Detect which cell encompasses the target text, then output its [X, Y] center coordinate. 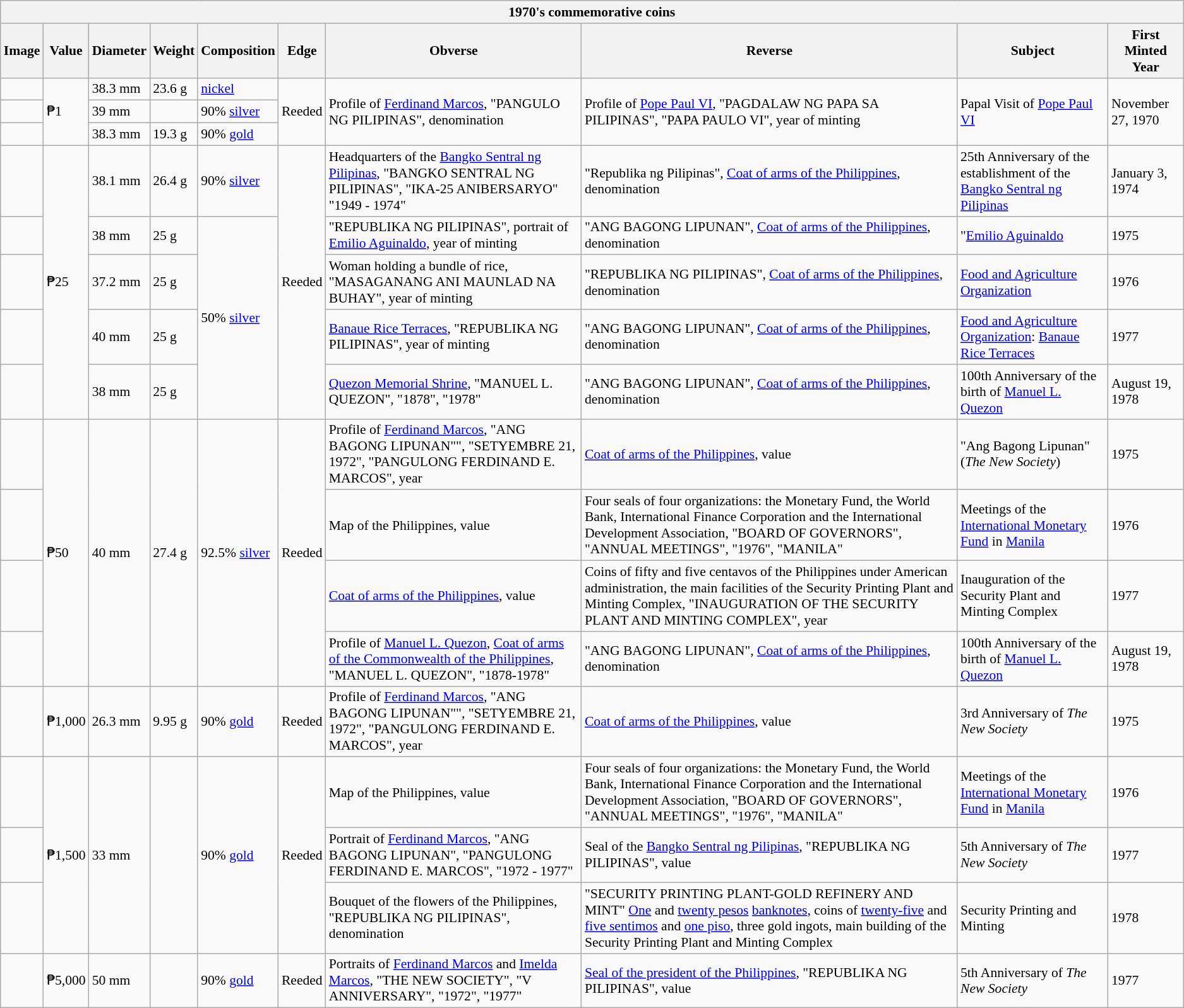
38.1 mm [119, 181]
Inauguration of the Security Plant and Minting Complex [1033, 596]
19.3 g [174, 135]
"Emilio Aguinaldo [1033, 235]
Weight [174, 51]
Profile of Ferdinand Marcos, "PANGULO NG PILIPINAS", denomination [453, 111]
25th Anniversary of the establishment of the Bangko Sentral ng Pilipinas [1033, 181]
Subject [1033, 51]
₱50 [66, 552]
nickel [238, 89]
37.2 mm [119, 283]
January 3, 1974 [1145, 181]
Diameter [119, 51]
Portrait of Ferdinand Marcos, "ANG BAGONG LIPUNAN", "PANGULONG FERDINAND E. MARCOS", "1972 - 1977" [453, 855]
1978 [1145, 918]
₱1,500 [66, 855]
Edge [302, 51]
Headquarters of the Bangko Sentral ng Pilipinas, "BANGKO SENTRAL NG PILIPINAS", "IKA-25 ANIBERSARYO" "1949 - 1974" [453, 181]
Bouquet of the flowers of the Philippines, "REPUBLIKA NG PILIPINAS", denomination [453, 918]
Quezon Memorial Shrine, "MANUEL L. QUEZON", "1878", "1978" [453, 392]
Banaue Rice Terraces, "REPUBLIKA NG PILIPINAS", year of minting [453, 337]
Papal Visit of Pope Paul VI [1033, 111]
Profile of Pope Paul VI, "PAGDALAW NG PAPA SA PILIPINAS", "PAPA PAULO VI", year of minting [769, 111]
Reverse [769, 51]
₱25 [66, 282]
₱1,000 [66, 721]
Portraits of Ferdinand Marcos and Imelda Marcos, "THE NEW SOCIETY", "V ANNIVERSARY", "1972", "1977" [453, 980]
November 27, 1970 [1145, 111]
26.3 mm [119, 721]
"Ang Bagong Lipunan" (The New Society) [1033, 454]
Food and Agriculture Organization [1033, 283]
Profile of Manuel L. Quezon, Coat of arms of the Commonwealth of the Philippines, "MANUEL L. QUEZON", "1878-1978" [453, 659]
9.95 g [174, 721]
Composition [238, 51]
33 mm [119, 855]
₱1 [66, 111]
₱5,000 [66, 980]
Woman holding a bundle of rice, "MASAGANANG ANI MAUNLAD NA BUHAY", year of minting [453, 283]
Security Printing and Minting [1033, 918]
Food and Agriculture Organization: Banaue Rice Terraces [1033, 337]
23.6 g [174, 89]
Seal of the Bangko Sentral ng Pilipinas, "REPUBLIKA NG PILIPINAS", value [769, 855]
Seal of the president of the Philippines, "REPUBLIKA NG PILIPINAS", value [769, 980]
1970's commemorative coins [592, 12]
3rd Anniversary of The New Society [1033, 721]
26.4 g [174, 181]
39 mm [119, 112]
Value [66, 51]
Obverse [453, 51]
50% silver [238, 317]
"REPUBLIKA NG PILIPINAS", Coat of arms of the Philippines, denomination [769, 283]
92.5% silver [238, 552]
First Minted Year [1145, 51]
"REPUBLIKA NG PILIPINAS", portrait of Emilio Aguinaldo, year of minting [453, 235]
Image [22, 51]
"Republika ng Pilipinas", Coat of arms of the Philippines, denomination [769, 181]
27.4 g [174, 552]
50 mm [119, 980]
